Scan for the cell matching the given text and deliver its [x, y] coordinate at center. 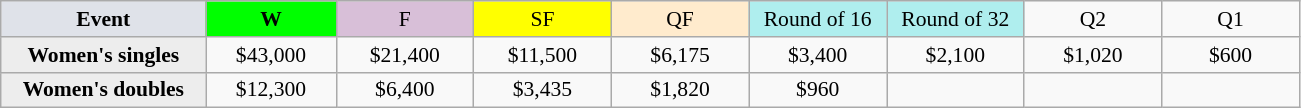
Event [104, 19]
Round of 16 [818, 19]
Women's doubles [104, 90]
Women's singles [104, 55]
$600 [1231, 55]
$3,435 [543, 90]
Round of 32 [955, 19]
$3,400 [818, 55]
$21,400 [405, 55]
$6,175 [680, 55]
Q2 [1093, 19]
$2,100 [955, 55]
Q1 [1231, 19]
F [405, 19]
$11,500 [543, 55]
W [271, 19]
$43,000 [271, 55]
$1,820 [680, 90]
QF [680, 19]
$960 [818, 90]
SF [543, 19]
$1,020 [1093, 55]
$12,300 [271, 90]
$6,400 [405, 90]
